Return [X, Y] of the center of cell containing provided text 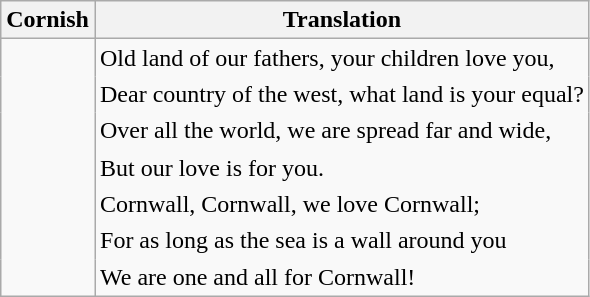
But our love is for you. [342, 168]
For as long as the sea is a wall around you [342, 240]
Over all the world, we are spread far and wide, [342, 132]
Old land of our fathers, your children love you, [342, 58]
Cornish [48, 20]
Dear country of the west, what land is your equal? [342, 94]
We are one and all for Cornwall! [342, 278]
Cornwall, Cornwall, we love Cornwall; [342, 204]
Translation [342, 20]
